Return the [x, y] coordinate for the center point of the cell that contains the specified text.  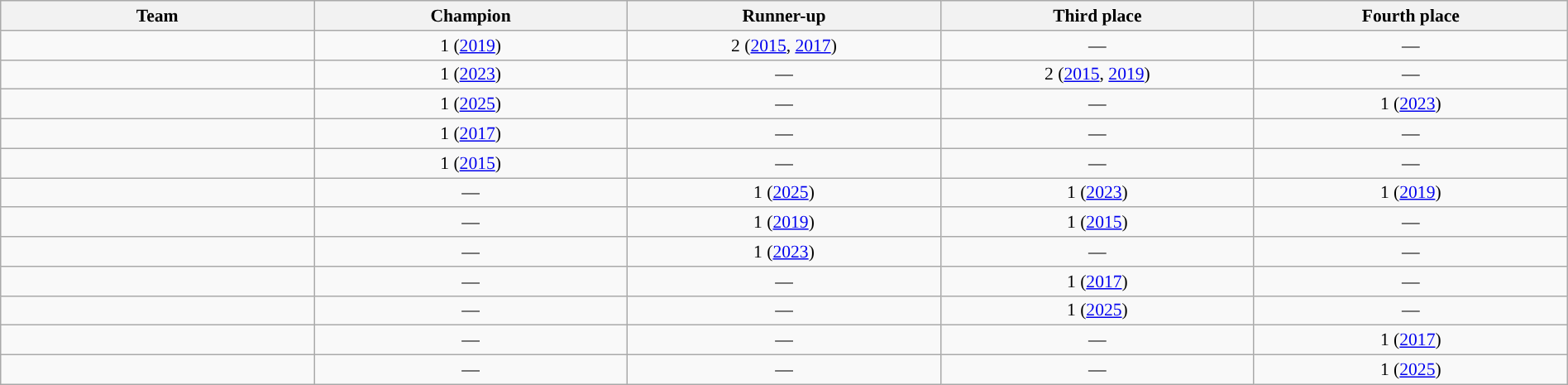
Runner-up [784, 16]
Champion [471, 16]
2 (2015, 2017) [784, 46]
Team [157, 16]
Third place [1097, 16]
2 (2015, 2019) [1097, 75]
Fourth place [1411, 16]
